Pinpoint the cell where the given text exists, returning its (X, Y) midpoint coordinate. 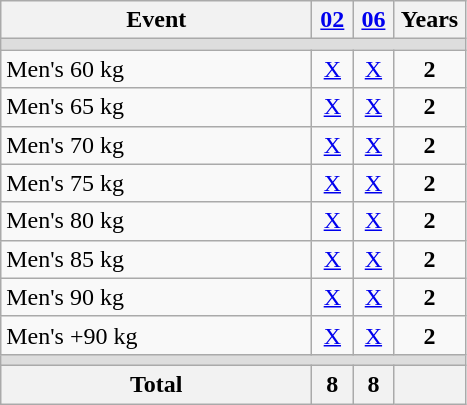
Men's 65 kg (156, 107)
Men's 60 kg (156, 69)
Years (430, 20)
Event (156, 20)
Total (156, 384)
06 (374, 20)
Men's +90 kg (156, 335)
Men's 90 kg (156, 297)
Men's 75 kg (156, 183)
Men's 85 kg (156, 259)
02 (332, 20)
Men's 70 kg (156, 145)
Men's 80 kg (156, 221)
